Scan for the cell matching the given text and deliver its (x, y) coordinate at center. 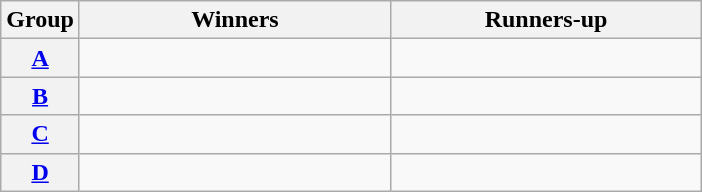
A (40, 58)
C (40, 134)
D (40, 172)
Winners (234, 20)
Runners-up (546, 20)
B (40, 96)
Group (40, 20)
